Return the (X, Y) coordinate for the center point of the cell that contains the specified text.  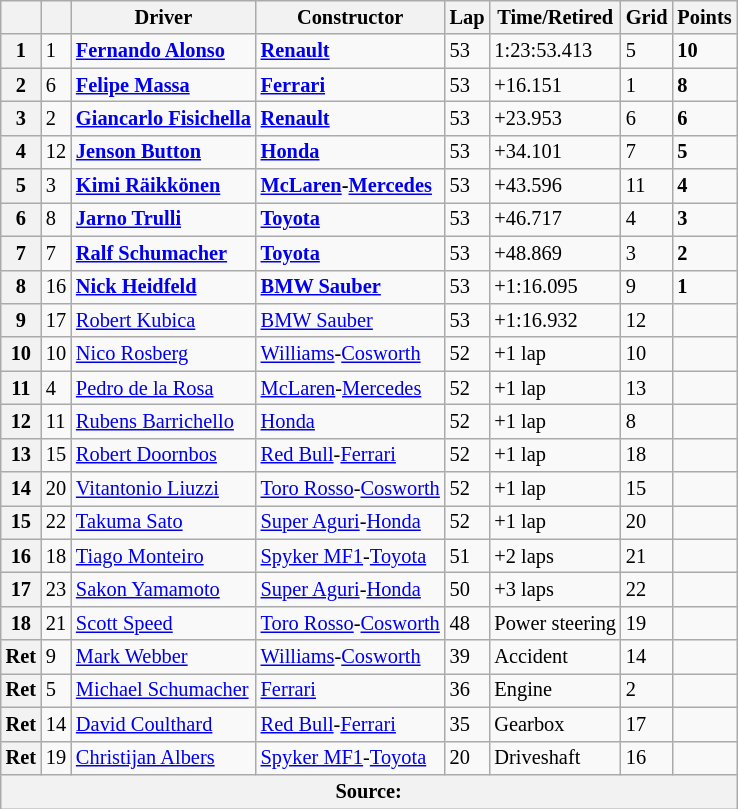
Vitantonio Liuzzi (164, 489)
+23.953 (554, 118)
Jenson Button (164, 152)
Source: (369, 791)
Robert Doornbos (164, 455)
David Coulthard (164, 724)
+3 laps (554, 589)
Felipe Massa (164, 85)
Ralf Schumacher (164, 253)
+34.101 (554, 152)
Giancarlo Fisichella (164, 118)
+46.717 (554, 219)
50 (468, 589)
35 (468, 724)
Sakon Yamamoto (164, 589)
1:23:53.413 (554, 51)
Rubens Barrichello (164, 421)
Engine (554, 690)
Tiago Monteiro (164, 556)
Gearbox (554, 724)
51 (468, 556)
Grid (647, 17)
Power steering (554, 623)
Time/Retired (554, 17)
Scott Speed (164, 623)
Mark Webber (164, 657)
Accident (554, 657)
Nico Rosberg (164, 354)
Takuma Sato (164, 522)
Christijan Albers (164, 758)
+2 laps (554, 556)
Kimi Räikkönen (164, 186)
Driveshaft (554, 758)
+16.151 (554, 85)
Pedro de la Rosa (164, 388)
39 (468, 657)
48 (468, 623)
Nick Heidfeld (164, 287)
36 (468, 690)
Lap (468, 17)
Jarno Trulli (164, 219)
23 (56, 589)
+1:16.932 (554, 320)
+43.596 (554, 186)
Fernando Alonso (164, 51)
+1:16.095 (554, 287)
Robert Kubica (164, 320)
Constructor (350, 17)
Points (704, 17)
Michael Schumacher (164, 690)
+48.869 (554, 253)
Driver (164, 17)
